From the cell containing the given text, extract its center point as [x, y] coordinate. 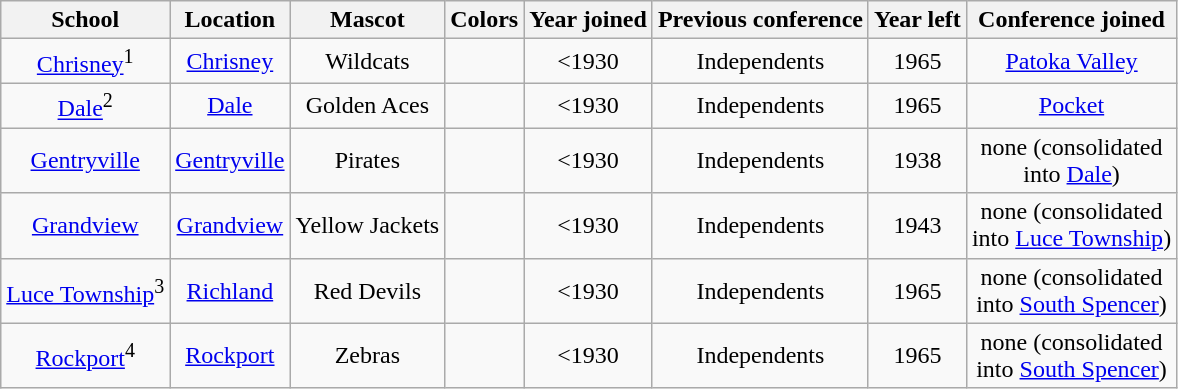
none (consolidatedinto Luce Township) [1071, 226]
Previous conference [760, 20]
Dale2 [86, 106]
School [86, 20]
Colors [484, 20]
Patoka Valley [1071, 62]
Chrisney1 [86, 62]
1938 [917, 160]
Conference joined [1071, 20]
Dale [230, 106]
Year joined [588, 20]
Zebras [368, 356]
Chrisney [230, 62]
Golden Aces [368, 106]
Rockport4 [86, 356]
Mascot [368, 20]
Year left [917, 20]
Yellow Jackets [368, 226]
Red Devils [368, 290]
Richland [230, 290]
Luce Township3 [86, 290]
1943 [917, 226]
Location [230, 20]
Pirates [368, 160]
Wildcats [368, 62]
Rockport [230, 356]
none (consolidatedinto Dale) [1071, 160]
Pocket [1071, 106]
